Extract the [x, y] coordinate from the center of the cell holding the provided text.  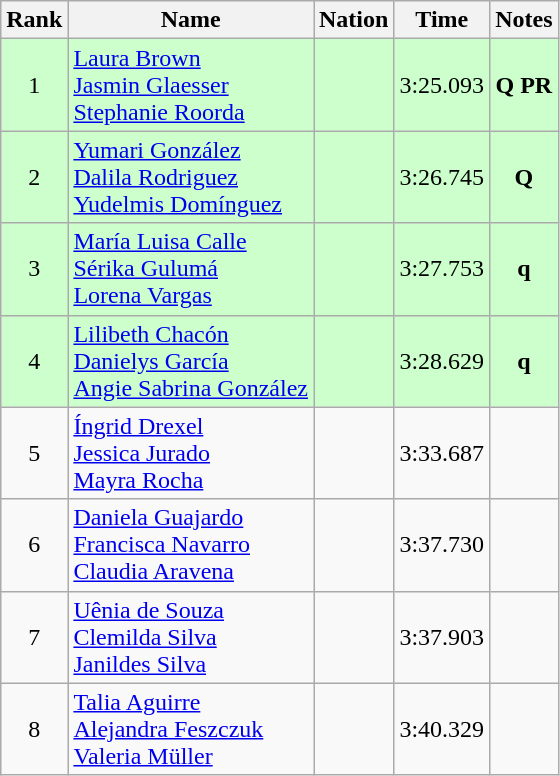
3:25.093 [442, 85]
3:28.629 [442, 361]
3:37.730 [442, 545]
3:27.753 [442, 269]
Talia AguirreAlejandra FeszczukValeria Müller [191, 729]
Íngrid DrexelJessica JuradoMayra Rocha [191, 453]
Q PR [524, 85]
Notes [524, 20]
Time [442, 20]
5 [34, 453]
Rank [34, 20]
7 [34, 637]
3 [34, 269]
3:37.903 [442, 637]
8 [34, 729]
Name [191, 20]
Nation [354, 20]
6 [34, 545]
3:33.687 [442, 453]
4 [34, 361]
Laura BrownJasmin GlaesserStephanie Roorda [191, 85]
Yumari GonzálezDalila RodriguezYudelmis Domínguez [191, 177]
3:40.329 [442, 729]
Uênia de SouzaClemilda SilvaJanildes Silva [191, 637]
Q [524, 177]
Lilibeth ChacónDanielys GarcíaAngie Sabrina González [191, 361]
2 [34, 177]
Daniela GuajardoFrancisca NavarroClaudia Aravena [191, 545]
1 [34, 85]
3:26.745 [442, 177]
María Luisa CalleSérika GulumáLorena Vargas [191, 269]
